Search for the cell housing the specified text and yield its [X, Y] center coordinate. 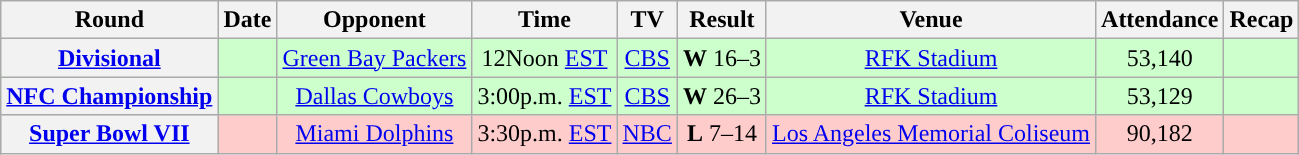
NFC Championship [110, 96]
12Noon EST [544, 58]
TV [647, 20]
Recap [1262, 20]
Time [544, 20]
Dallas Cowboys [374, 96]
3:00p.m. EST [544, 96]
Super Bowl VII [110, 134]
Opponent [374, 20]
53,140 [1160, 58]
Divisional [110, 58]
W 26–3 [722, 96]
NBC [647, 134]
Venue [930, 20]
Green Bay Packers [374, 58]
Result [722, 20]
Round [110, 20]
3:30p.m. EST [544, 134]
53,129 [1160, 96]
Attendance [1160, 20]
W 16–3 [722, 58]
Miami Dolphins [374, 134]
L 7–14 [722, 134]
90,182 [1160, 134]
Date [248, 20]
Los Angeles Memorial Coliseum [930, 134]
